Return (x, y) of the center of cell containing provided text 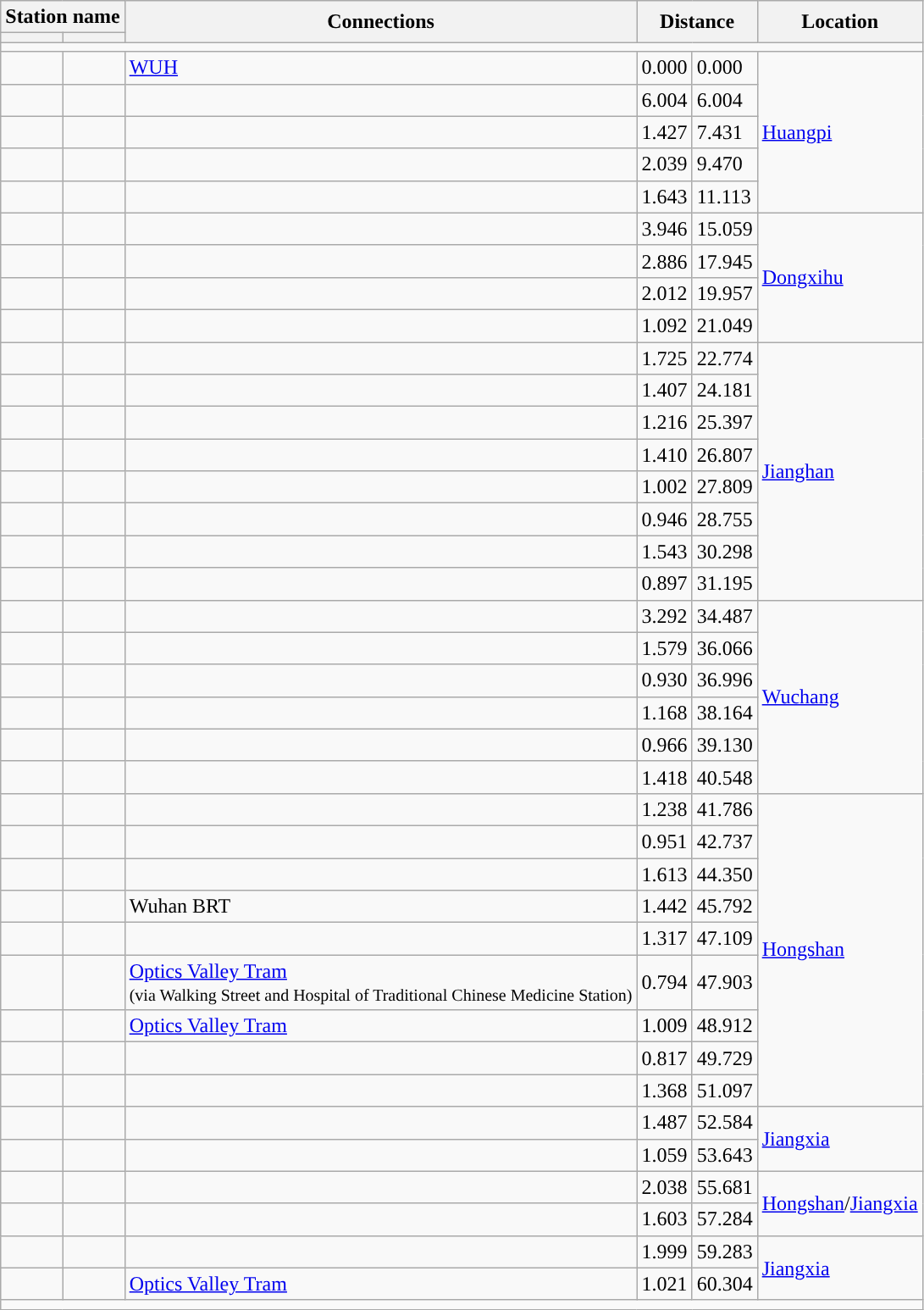
Wuhan BRT (381, 907)
25.397 (725, 423)
45.792 (725, 907)
17.945 (725, 261)
9.470 (725, 164)
41.786 (725, 809)
60.304 (725, 1284)
53.643 (725, 1155)
48.912 (725, 1026)
0.897 (664, 584)
0.817 (664, 1058)
1.317 (664, 939)
51.097 (725, 1091)
1.238 (664, 809)
0.966 (664, 745)
36.066 (725, 648)
24.181 (725, 391)
1.603 (664, 1219)
47.903 (725, 983)
Station name (63, 17)
1.999 (664, 1252)
1.092 (664, 325)
1.613 (664, 874)
27.809 (725, 487)
1.168 (664, 713)
Hongshan (840, 950)
1.368 (664, 1091)
Connections (381, 22)
11.113 (725, 197)
1.407 (664, 391)
39.130 (725, 745)
1.021 (664, 1284)
47.109 (725, 939)
Distance (697, 22)
1.009 (664, 1026)
3.946 (664, 229)
1.725 (664, 358)
Optics Valley Tram(via Walking Street and Hospital of Traditional Chinese Medicine Station) (381, 983)
2.038 (664, 1187)
26.807 (725, 455)
0.946 (664, 519)
44.350 (725, 874)
34.487 (725, 616)
30.298 (725, 552)
0.794 (664, 983)
1.216 (664, 423)
Huangpi (840, 132)
3.292 (664, 616)
2.886 (664, 261)
7.431 (725, 132)
1.418 (664, 777)
0.951 (664, 841)
42.737 (725, 841)
40.548 (725, 777)
1.487 (664, 1123)
55.681 (725, 1187)
59.283 (725, 1252)
38.164 (725, 713)
1.427 (664, 132)
1.059 (664, 1155)
28.755 (725, 519)
WUH (381, 68)
15.059 (725, 229)
Wuchang (840, 697)
Jianghan (840, 471)
49.729 (725, 1058)
0.930 (664, 680)
21.049 (725, 325)
19.957 (725, 293)
57.284 (725, 1219)
1.410 (664, 455)
52.584 (725, 1123)
1.579 (664, 648)
Hongshan/Jiangxia (840, 1203)
1.543 (664, 552)
1.002 (664, 487)
2.012 (664, 293)
36.996 (725, 680)
22.774 (725, 358)
Location (840, 22)
2.039 (664, 164)
Dongxihu (840, 277)
1.442 (664, 907)
1.643 (664, 197)
31.195 (725, 584)
